Detect which cell encompasses the target text, then output its [x, y] center coordinate. 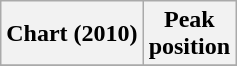
Chart (2010) [72, 34]
Peak position [189, 34]
